Return [X, Y] of the center of cell containing provided text 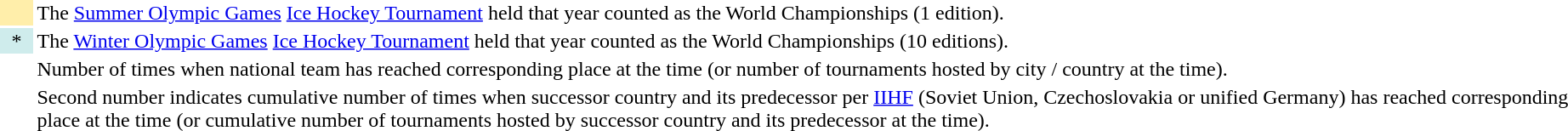
* [17, 41]
